Determine the [x, y] coordinate at the center of the cell enclosing the given text.  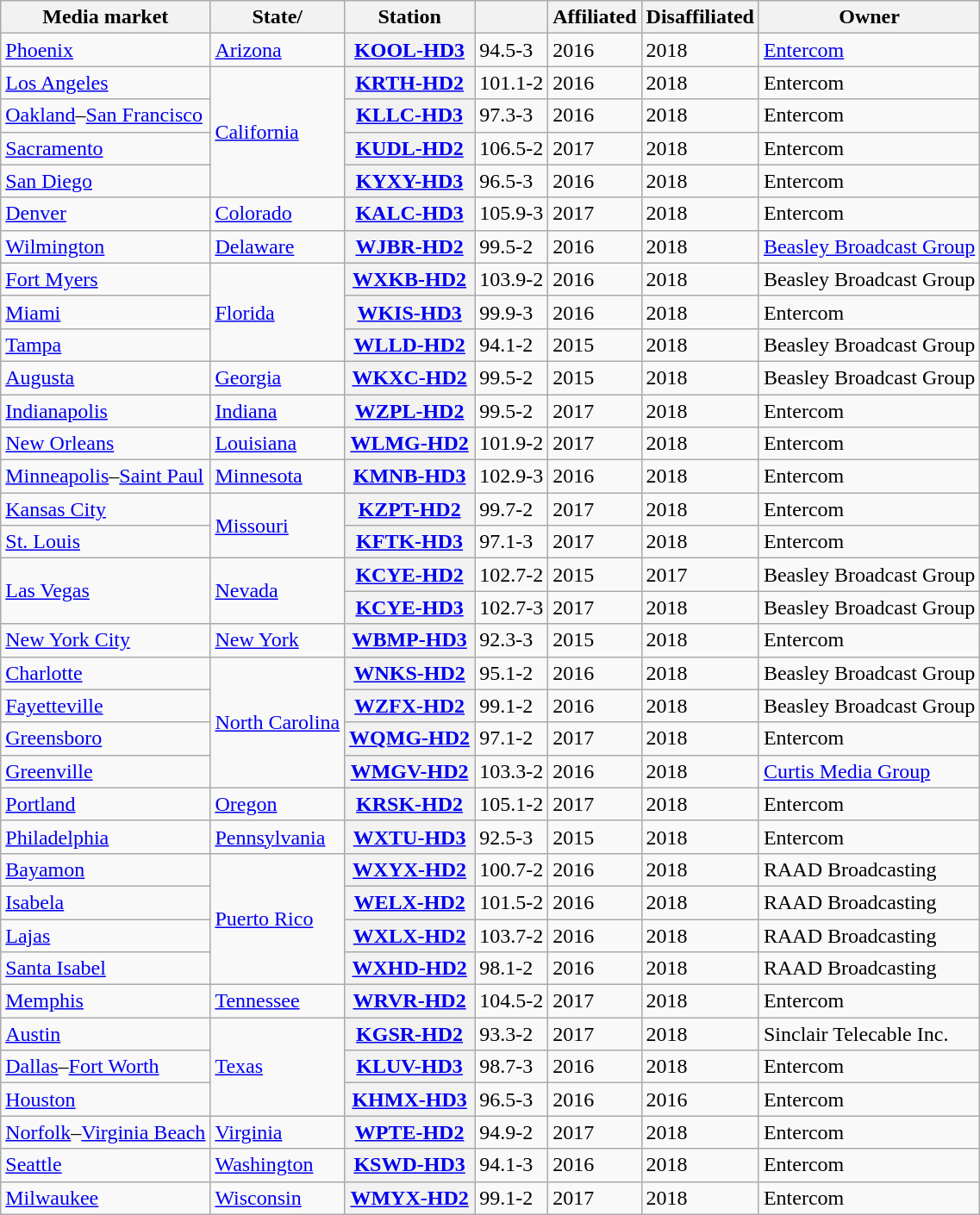
WJBR-HD2 [410, 246]
98.7-3 [512, 1067]
Media market [105, 17]
Disaffiliated [700, 17]
KLLC-HD3 [410, 115]
Indiana [278, 411]
92.3-3 [512, 640]
105.9-3 [512, 214]
95.1-2 [512, 673]
Minnesota [278, 477]
WXKB-HD2 [410, 279]
State/ [278, 17]
103.7-2 [512, 935]
WKIS-HD3 [410, 312]
WXHD-HD2 [410, 969]
101.9-2 [512, 444]
92.5-3 [512, 837]
KGSR-HD2 [410, 1034]
102.7-3 [512, 607]
Georgia [278, 377]
103.9-2 [512, 279]
KALC-HD3 [410, 214]
Affiliated [595, 17]
Nevada [278, 591]
Seattle [105, 1165]
Memphis [105, 1001]
Arizona [278, 50]
102.9-3 [512, 477]
93.3-2 [512, 1034]
102.7-2 [512, 575]
99.7-2 [512, 509]
Los Angeles [105, 83]
KZPT-HD2 [410, 509]
Norfolk–Virginia Beach [105, 1132]
Bayamon [105, 869]
Charlotte [105, 673]
97.1-2 [512, 738]
Florida [278, 312]
WXLX-HD2 [410, 935]
Fayetteville [105, 706]
KLUV-HD3 [410, 1067]
WPTE-HD2 [410, 1132]
Phoenix [105, 50]
Tennessee [278, 1001]
North Carolina [278, 722]
WNKS-HD2 [410, 673]
Lajas [105, 935]
Owner [869, 17]
WQMG-HD2 [410, 738]
WZFX-HD2 [410, 706]
Miami [105, 312]
California [278, 132]
New York [278, 640]
94.1-2 [512, 345]
97.1-3 [512, 542]
Austin [105, 1034]
104.5-2 [512, 1001]
WLMG-HD2 [410, 444]
WKXC-HD2 [410, 377]
Oregon [278, 804]
Fort Myers [105, 279]
KSWD-HD3 [410, 1165]
Pennsylvania [278, 837]
KHMX-HD3 [410, 1100]
94.5-3 [512, 50]
99.9-3 [512, 312]
WRVR-HD2 [410, 1001]
Wisconsin [278, 1198]
97.3-3 [512, 115]
Sacramento [105, 148]
Kansas City [105, 509]
WMYX-HD2 [410, 1198]
San Diego [105, 181]
Oakland–San Francisco [105, 115]
WXTU-HD3 [410, 837]
KFTK-HD3 [410, 542]
Texas [278, 1067]
WBMP-HD3 [410, 640]
Missouri [278, 526]
105.1-2 [512, 804]
WMGV-HD2 [410, 771]
106.5-2 [512, 148]
101.1-2 [512, 83]
WLLD-HD2 [410, 345]
Greensboro [105, 738]
KCYE-HD3 [410, 607]
Denver [105, 214]
KRSK-HD2 [410, 804]
Tampa [105, 345]
KMNB-HD3 [410, 477]
KUDL-HD2 [410, 148]
94.1-3 [512, 1165]
Virginia [278, 1132]
Washington [278, 1165]
KCYE-HD2 [410, 575]
Minneapolis–Saint Paul [105, 477]
Sinclair Telecable Inc. [869, 1034]
Isabela [105, 902]
Santa Isabel [105, 969]
New Orleans [105, 444]
Augusta [105, 377]
KOOL-HD3 [410, 50]
Puerto Rico [278, 919]
Las Vegas [105, 591]
Wilmington [105, 246]
98.1-2 [512, 969]
Greenville [105, 771]
KYXY-HD3 [410, 181]
WELX-HD2 [410, 902]
103.3-2 [512, 771]
WZPL-HD2 [410, 411]
Houston [105, 1100]
100.7-2 [512, 869]
Louisiana [278, 444]
KRTH-HD2 [410, 83]
Curtis Media Group [869, 771]
WXYX-HD2 [410, 869]
Colorado [278, 214]
Delaware [278, 246]
Station [410, 17]
St. Louis [105, 542]
Dallas–Fort Worth [105, 1067]
Indianapolis [105, 411]
Milwaukee [105, 1198]
New York City [105, 640]
Philadelphia [105, 837]
Portland [105, 804]
94.9-2 [512, 1132]
101.5-2 [512, 902]
